Capture the cell that displays the provided text and extract its (X, Y) central coordinate. 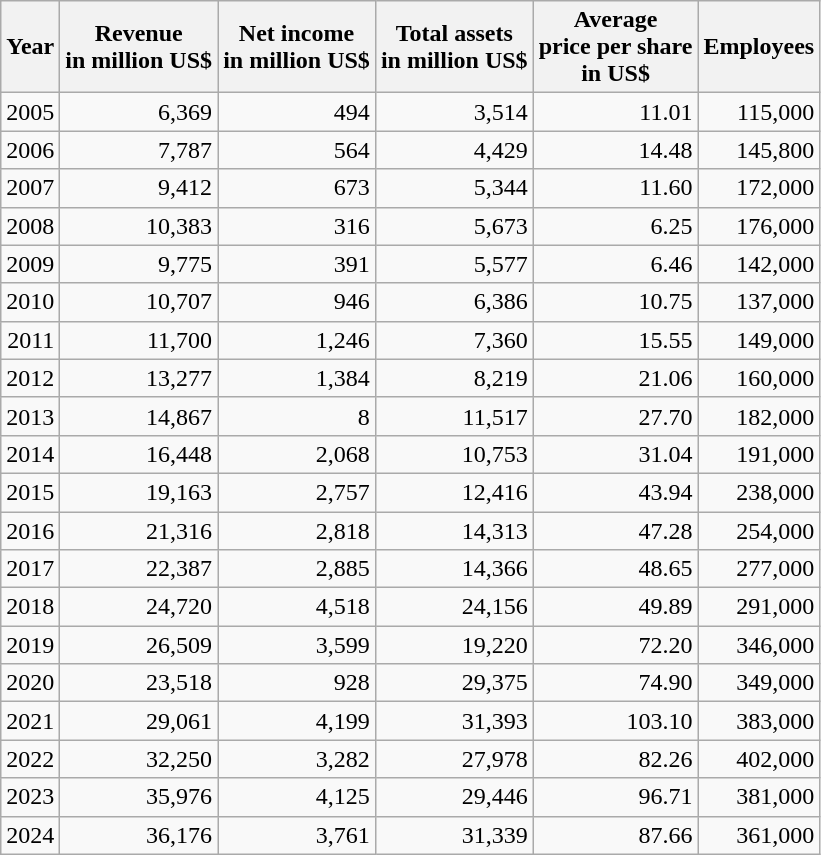
3,514 (454, 112)
10,753 (454, 454)
254,000 (759, 531)
Total assetsin million US$ (454, 47)
2015 (30, 492)
2009 (30, 264)
7,787 (139, 150)
Averageprice per sharein US$ (616, 47)
24,720 (139, 607)
2019 (30, 645)
74.90 (616, 683)
4,518 (297, 607)
316 (297, 226)
43.94 (616, 492)
277,000 (759, 569)
2013 (30, 416)
2018 (30, 607)
402,000 (759, 759)
Net incomein million US$ (297, 47)
Year (30, 47)
15.55 (616, 340)
2006 (30, 150)
383,000 (759, 721)
27.70 (616, 416)
5,577 (454, 264)
10,383 (139, 226)
21.06 (616, 378)
2016 (30, 531)
1,384 (297, 378)
191,000 (759, 454)
946 (297, 302)
391 (297, 264)
2012 (30, 378)
182,000 (759, 416)
10,707 (139, 302)
29,061 (139, 721)
2010 (30, 302)
11.01 (616, 112)
2021 (30, 721)
14.48 (616, 150)
2007 (30, 188)
16,448 (139, 454)
96.71 (616, 797)
115,000 (759, 112)
673 (297, 188)
72.20 (616, 645)
6.25 (616, 226)
2011 (30, 340)
3,282 (297, 759)
11.60 (616, 188)
48.65 (616, 569)
11,700 (139, 340)
4,429 (454, 150)
349,000 (759, 683)
26,509 (139, 645)
35,976 (139, 797)
9,775 (139, 264)
29,446 (454, 797)
6,386 (454, 302)
32,250 (139, 759)
2,885 (297, 569)
2020 (30, 683)
3,599 (297, 645)
564 (297, 150)
145,800 (759, 150)
2017 (30, 569)
22,387 (139, 569)
6,369 (139, 112)
494 (297, 112)
47.28 (616, 531)
160,000 (759, 378)
49.89 (616, 607)
14,366 (454, 569)
31.04 (616, 454)
8,219 (454, 378)
4,199 (297, 721)
9,412 (139, 188)
2008 (30, 226)
2,757 (297, 492)
10.75 (616, 302)
1,246 (297, 340)
361,000 (759, 835)
142,000 (759, 264)
27,978 (454, 759)
Revenuein million US$ (139, 47)
19,163 (139, 492)
2022 (30, 759)
36,176 (139, 835)
21,316 (139, 531)
12,416 (454, 492)
82.26 (616, 759)
23,518 (139, 683)
103.10 (616, 721)
2014 (30, 454)
87.66 (616, 835)
3,761 (297, 835)
13,277 (139, 378)
928 (297, 683)
11,517 (454, 416)
137,000 (759, 302)
4,125 (297, 797)
176,000 (759, 226)
14,313 (454, 531)
2005 (30, 112)
5,673 (454, 226)
149,000 (759, 340)
5,344 (454, 188)
172,000 (759, 188)
8 (297, 416)
6.46 (616, 264)
2,818 (297, 531)
2,068 (297, 454)
238,000 (759, 492)
31,393 (454, 721)
24,156 (454, 607)
2023 (30, 797)
381,000 (759, 797)
14,867 (139, 416)
346,000 (759, 645)
7,360 (454, 340)
31,339 (454, 835)
2024 (30, 835)
19,220 (454, 645)
29,375 (454, 683)
291,000 (759, 607)
Employees (759, 47)
